Pinpoint the cell where the given text exists, returning its (X, Y) midpoint coordinate. 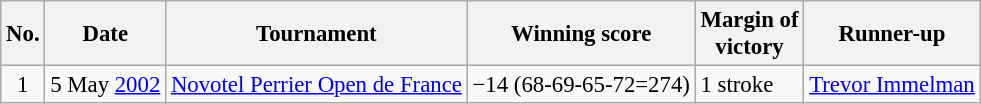
1 stroke (750, 85)
Trevor Immelman (892, 85)
No. (23, 34)
1 (23, 85)
Winning score (581, 34)
Runner-up (892, 34)
Date (106, 34)
Tournament (317, 34)
5 May 2002 (106, 85)
Margin ofvictory (750, 34)
Novotel Perrier Open de France (317, 85)
−14 (68-69-65-72=274) (581, 85)
